Scan for the cell matching the given text and deliver its (x, y) coordinate at center. 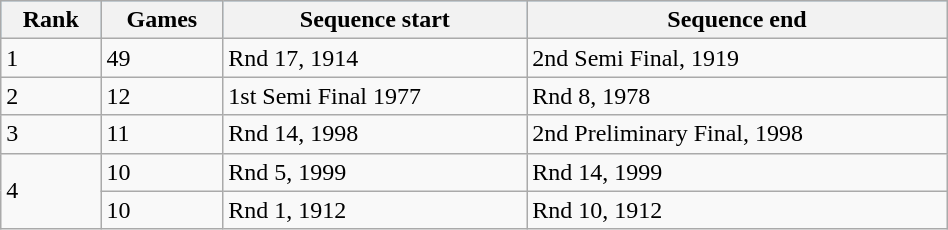
2nd Semi Final, 1919 (737, 58)
3 (51, 134)
Rnd 17, 1914 (375, 58)
Sequence start (375, 20)
Rnd 8, 1978 (737, 96)
2 (51, 96)
49 (162, 58)
1 (51, 58)
Games (162, 20)
11 (162, 134)
Rnd 10, 1912 (737, 210)
2nd Preliminary Final, 1998 (737, 134)
Rnd 1, 1912 (375, 210)
1st Semi Final 1977 (375, 96)
Rnd 5, 1999 (375, 172)
12 (162, 96)
Sequence end (737, 20)
Rnd 14, 1998 (375, 134)
4 (51, 191)
Rnd 14, 1999 (737, 172)
Rank (51, 20)
